Locate the cell with the specified text and output its (x, y) center coordinate. 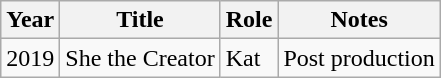
She the Creator (140, 58)
Kat (249, 58)
Notes (359, 20)
Role (249, 20)
Post production (359, 58)
Year (30, 20)
Title (140, 20)
2019 (30, 58)
